Pinpoint the cell where the given text exists, returning its (x, y) midpoint coordinate. 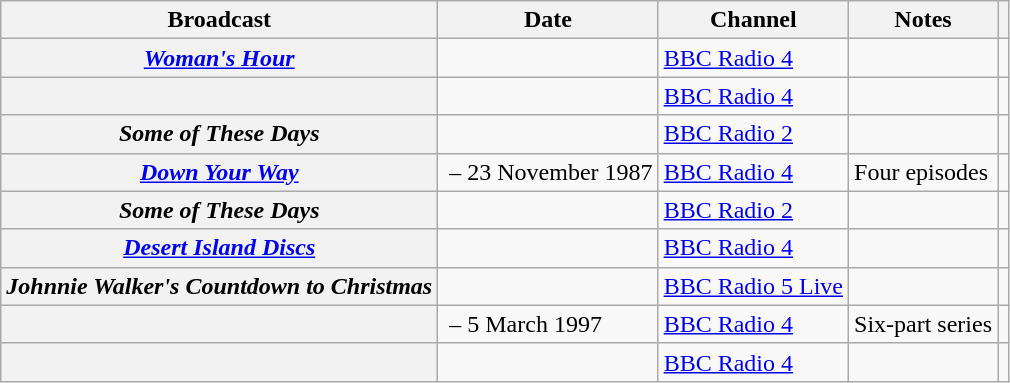
Channel (753, 20)
Woman's Hour (220, 58)
Six-part series (924, 324)
Date (548, 20)
Broadcast (220, 20)
Johnnie Walker's Countdown to Christmas (220, 286)
Four episodes (924, 172)
– 5 March 1997 (548, 324)
Down Your Way (220, 172)
– 23 November 1987 (548, 172)
Notes (924, 20)
Desert Island Discs (220, 248)
BBC Radio 5 Live (753, 286)
